Identify which cell holds the provided text, then report its [X, Y] central coordinate. 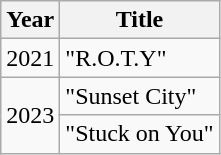
"R.O.T.Y" [140, 58]
Title [140, 20]
Year [30, 20]
"Stuck on You" [140, 134]
"Sunset City" [140, 96]
2023 [30, 115]
2021 [30, 58]
